Output the (X, Y) coordinate of the center of the cell containing the given text.  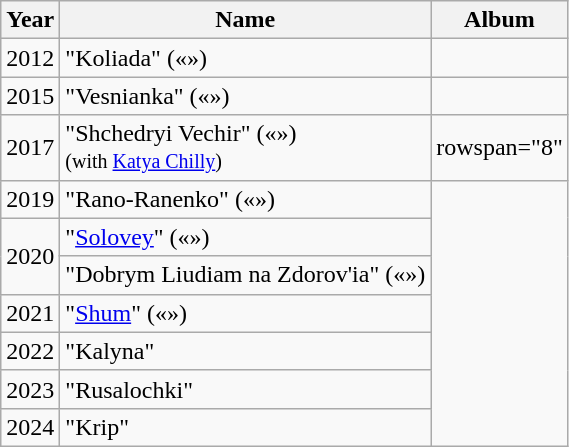
"Kalyna" (246, 351)
"Rano-Ranenko" («») (246, 199)
2017 (30, 148)
rowspan="8" (500, 148)
2024 (30, 427)
"Krip" (246, 427)
2019 (30, 199)
Year (30, 20)
2015 (30, 96)
"Rusalochki" (246, 389)
"Vesnianka" («») (246, 96)
"Solovey" («») (246, 237)
Album (500, 20)
2020 (30, 256)
"Shum" («») (246, 313)
2021 (30, 313)
"Dobrym Liudiam na Zdorov'ia" («») (246, 275)
2012 (30, 58)
"Shchedryi Vechir" («»)(with Katya Chilly) (246, 148)
"Koliada" («») (246, 58)
Name (246, 20)
2023 (30, 389)
2022 (30, 351)
